Locate the cell with the specified text and output its (x, y) center coordinate. 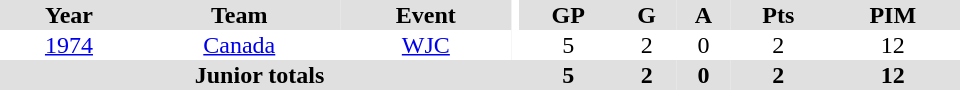
Junior totals (260, 75)
WJC (426, 45)
G (646, 15)
Event (426, 15)
Pts (778, 15)
A (704, 15)
GP (568, 15)
Year (69, 15)
Canada (240, 45)
1974 (69, 45)
PIM (893, 15)
Team (240, 15)
